Capture the cell that displays the provided text and extract its [x, y] central coordinate. 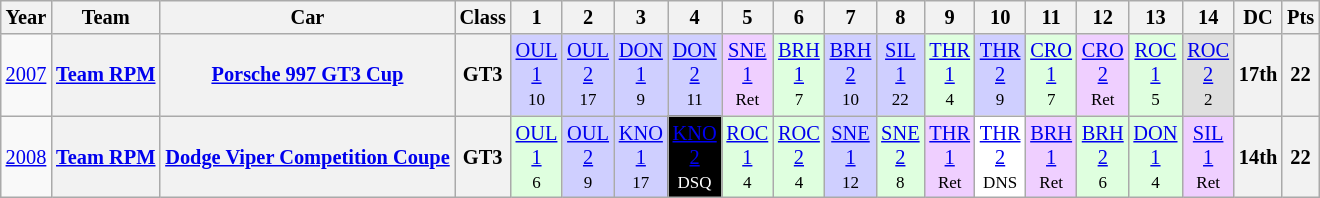
1 [537, 17]
KNO2DSQ [695, 157]
ROC24 [799, 157]
DON14 [1156, 157]
BRH210 [851, 75]
OUL29 [588, 157]
OUL217 [588, 75]
8 [900, 17]
DON211 [695, 75]
SNE1Ret [748, 75]
THR2DNS [1000, 157]
SNE28 [900, 157]
ROC14 [748, 157]
Car [307, 17]
7 [851, 17]
THR1Ret [949, 157]
11 [1051, 17]
13 [1156, 17]
BRH17 [799, 75]
9 [949, 17]
SIL1Ret [1208, 157]
2007 [26, 75]
CRO17 [1051, 75]
10 [1000, 17]
ROC15 [1156, 75]
SIL122 [900, 75]
OUL110 [537, 75]
Team [106, 17]
Class [483, 17]
Pts [1300, 17]
6 [799, 17]
SNE112 [851, 157]
BRH26 [1103, 157]
Porsche 997 GT3 Cup [307, 75]
14th [1258, 157]
DON19 [641, 75]
Dodge Viper Competition Coupe [307, 157]
KNO117 [641, 157]
THR29 [1000, 75]
BRH1Ret [1051, 157]
CRO2Ret [1103, 75]
2 [588, 17]
DC [1258, 17]
5 [748, 17]
12 [1103, 17]
ROC22 [1208, 75]
4 [695, 17]
14 [1208, 17]
OUL16 [537, 157]
THR14 [949, 75]
2008 [26, 157]
17th [1258, 75]
3 [641, 17]
Year [26, 17]
